Extract the (X, Y) coordinate from the center of the cell holding the provided text.  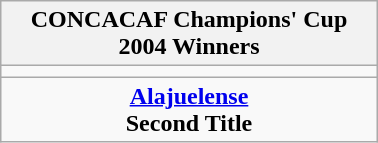
CONCACAF Champions' Cup2004 Winners (189, 34)
AlajuelenseSecond Title (189, 110)
